Return the [x, y] coordinate for the center point of the cell that contains the specified text.  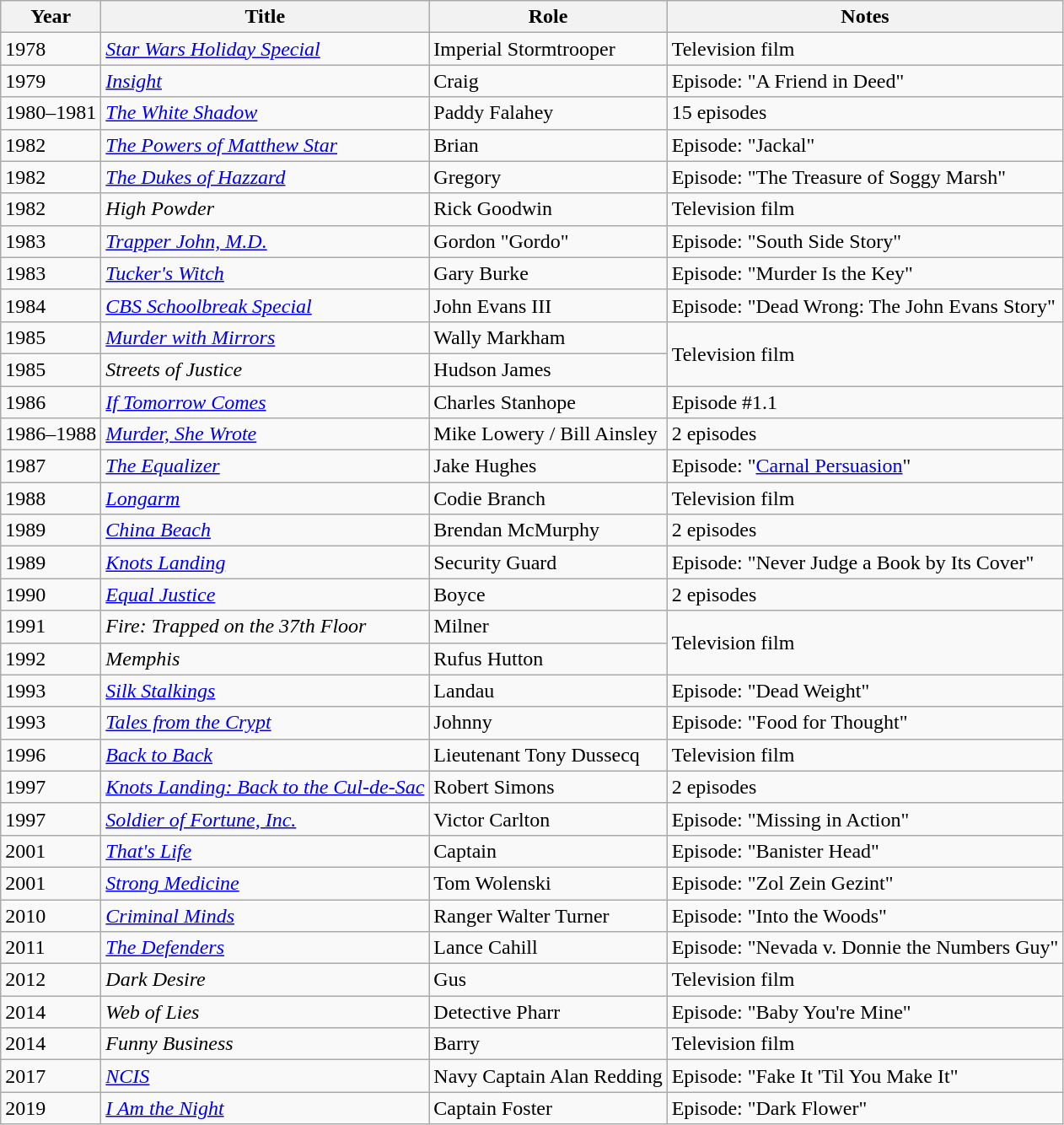
Episode: "Dead Wrong: The John Evans Story" [865, 305]
1979 [51, 81]
Episode: "Missing in Action" [865, 819]
1992 [51, 659]
Web of Lies [265, 1012]
Wally Markham [548, 337]
Funny Business [265, 1044]
1978 [51, 49]
Lance Cahill [548, 948]
Craig [548, 81]
Captain [548, 851]
1984 [51, 305]
I Am the Night [265, 1108]
Navy Captain Alan Redding [548, 1076]
Episode: "Dead Weight" [865, 691]
Tales from the Crypt [265, 723]
Episode: "Carnal Persuasion" [865, 466]
Notes [865, 17]
Episode: "Nevada v. Donnie the Numbers Guy" [865, 948]
Dark Desire [265, 980]
High Powder [265, 209]
Episode: "A Friend in Deed" [865, 81]
Charles Stanhope [548, 402]
China Beach [265, 530]
The White Shadow [265, 113]
Episode: "South Side Story" [865, 241]
1980–1981 [51, 113]
Gregory [548, 177]
Episode: "Baby You're Mine" [865, 1012]
Star Wars Holiday Special [265, 49]
John Evans III [548, 305]
1991 [51, 627]
CBS Schoolbreak Special [265, 305]
Episode: "Never Judge a Book by Its Cover" [865, 562]
1996 [51, 755]
Victor Carlton [548, 819]
Year [51, 17]
Hudson James [548, 369]
Lieutenant Tony Dussecq [548, 755]
Episode: "The Treasure of Soggy Marsh" [865, 177]
Trapper John, M.D. [265, 241]
2012 [51, 980]
1988 [51, 498]
Episode: "Murder Is the Key" [865, 273]
Episode: "Dark Flower" [865, 1108]
Criminal Minds [265, 915]
Episode: "Fake It 'Til You Make It" [865, 1076]
Murder, She Wrote [265, 434]
Tucker's Witch [265, 273]
Fire: Trapped on the 37th Floor [265, 627]
Back to Back [265, 755]
NCIS [265, 1076]
Soldier of Fortune, Inc. [265, 819]
Brendan McMurphy [548, 530]
Ranger Walter Turner [548, 915]
Barry [548, 1044]
2010 [51, 915]
Gus [548, 980]
Knots Landing: Back to the Cul-de-Sac [265, 787]
1987 [51, 466]
The Equalizer [265, 466]
The Dukes of Hazzard [265, 177]
Streets of Justice [265, 369]
Rick Goodwin [548, 209]
Imperial Stormtrooper [548, 49]
Landau [548, 691]
If Tomorrow Comes [265, 402]
1986–1988 [51, 434]
Captain Foster [548, 1108]
Milner [548, 627]
Security Guard [548, 562]
Johnny [548, 723]
Paddy Falahey [548, 113]
Episode: "Food for Thought" [865, 723]
Tom Wolenski [548, 883]
Episode: "Into the Woods" [865, 915]
2017 [51, 1076]
Gordon "Gordo" [548, 241]
Episode #1.1 [865, 402]
That's Life [265, 851]
Insight [265, 81]
Codie Branch [548, 498]
Longarm [265, 498]
1986 [51, 402]
Silk Stalkings [265, 691]
Episode: "Zol Zein Gezint" [865, 883]
Robert Simons [548, 787]
Jake Hughes [548, 466]
Knots Landing [265, 562]
Boyce [548, 595]
2011 [51, 948]
Role [548, 17]
Strong Medicine [265, 883]
2019 [51, 1108]
Episode: "Jackal" [865, 145]
Murder with Mirrors [265, 337]
Episode: "Banister Head" [865, 851]
1990 [51, 595]
Brian [548, 145]
Detective Pharr [548, 1012]
Gary Burke [548, 273]
Title [265, 17]
Equal Justice [265, 595]
The Powers of Matthew Star [265, 145]
15 episodes [865, 113]
Memphis [265, 659]
The Defenders [265, 948]
Rufus Hutton [548, 659]
Mike Lowery / Bill Ainsley [548, 434]
